Provide the (X, Y) coordinate of the cell's center where the given text is located.  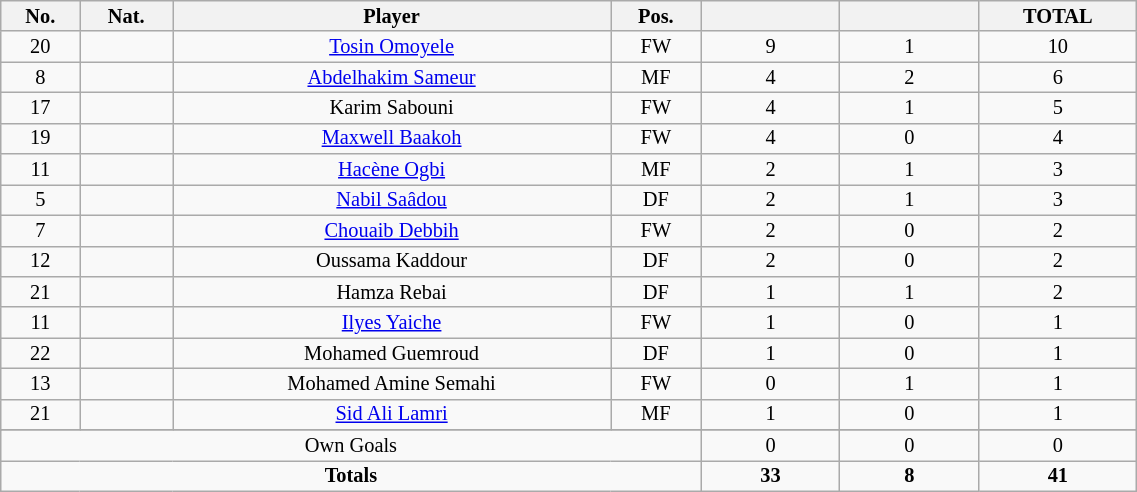
Sid Ali Lamri (392, 414)
20 (40, 46)
Chouaib Debbih (392, 230)
Oussama Kaddour (392, 262)
12 (40, 262)
Own Goals (351, 446)
Tosin Omoyele (392, 46)
Totals (351, 476)
9 (770, 46)
Player (392, 16)
22 (40, 354)
Abdelhakim Sameur (392, 78)
10 (1058, 46)
TOTAL (1058, 16)
Ilyes Yaiche (392, 322)
33 (770, 476)
19 (40, 138)
Nabil Saâdou (392, 200)
6 (1058, 78)
Hacène Ogbi (392, 170)
13 (40, 384)
Hamza Rebai (392, 292)
Pos. (656, 16)
Karim Sabouni (392, 108)
No. (40, 16)
41 (1058, 476)
Maxwell Baakoh (392, 138)
7 (40, 230)
Nat. (126, 16)
Mohamed Guemroud (392, 354)
Mohamed Amine Semahi (392, 384)
17 (40, 108)
